Provide the [x, y] coordinate of the cell's center where the given text is located.  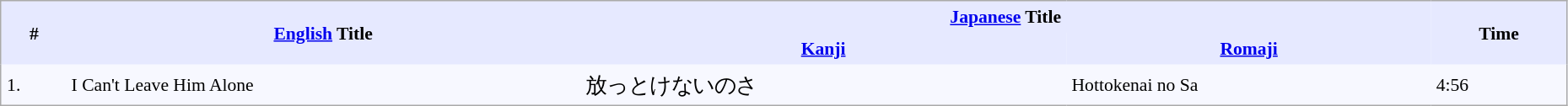
Romaji [1248, 49]
# [34, 33]
Hottokenai no Sa [1248, 84]
4:56 [1500, 84]
放っとけないのさ [823, 84]
1. [34, 84]
I Can't Leave Him Alone [324, 84]
Time [1500, 33]
English Title [324, 33]
Japanese Title [1005, 17]
Kanji [823, 49]
